Determine the [X, Y] coordinate at the center of the cell enclosing the given text.  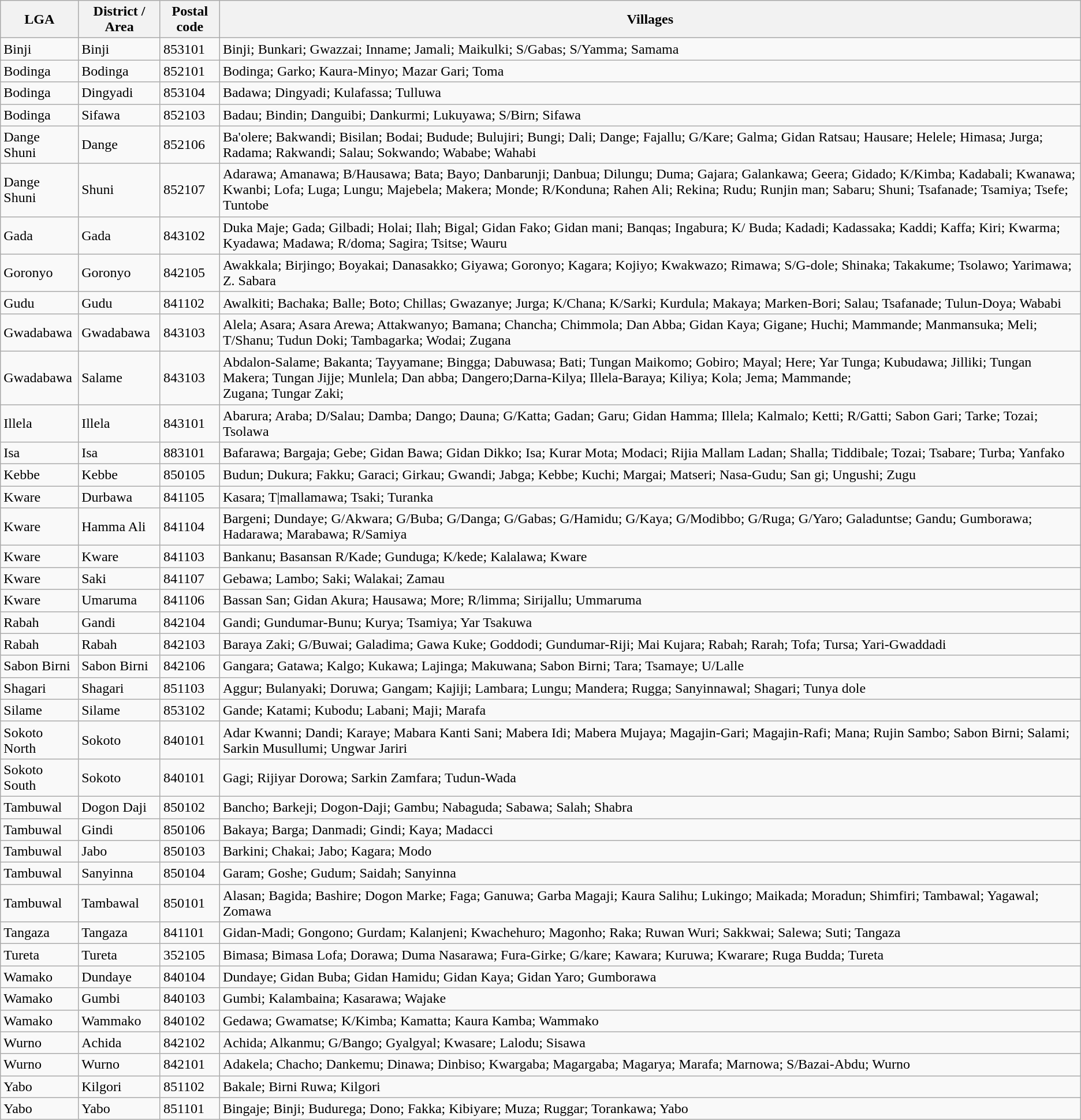
841101 [189, 933]
Saki [120, 578]
852101 [189, 71]
841104 [189, 527]
851103 [189, 688]
Gumbi; Kalambaina; Kasarawa; Wajake [650, 999]
840102 [189, 1021]
Durbawa [120, 497]
842105 [189, 272]
883101 [189, 453]
Awakkala; Birjingo; Boyakai; Danasakko; Giyawa; Goronyo; Kagara; Kojiyo; Kwakwazo; Rimawa; S/G-dole; Shinaka; Takakume; Tsolawo; Yarimawa; Z. Sabara [650, 272]
Sanyinna [120, 873]
Gangara; Gatawa; Kalgo; Kukawa; Lajinga; Makuwana; Sabon Birni; Tara; Tsamaye; U/Lalle [650, 666]
Shuni [120, 190]
Gidan-Madi; Gongono; Gurdam; Kalanjeni; Kwachehuro; Magonho; Raka; Ruwan Wuri; Sakkwai; Salewa; Suti; Tangaza [650, 933]
Adakela; Chacho; Dankemu; Dinawa; Dinbiso; Kwargaba; Magargaba; Magarya; Marafa; Marnowa; S/Bazai-Abdu; Wurno [650, 1065]
842103 [189, 644]
Barkini; Chakai; Jabo; Kagara; Modo [650, 852]
Dundaye [120, 977]
841102 [189, 303]
Kasara; T|mallamawa; Tsaki; Turanka [650, 497]
852103 [189, 115]
Baraya Zaki; G/Buwai; Galadima; Gawa Kuke; Goddodi; Gundumar-Riji; Mai Kujara; Rabah; Rarah; Tofa; Tursa; Yari-Gwaddadi [650, 644]
Dange [120, 144]
Gumbi [120, 999]
Garam; Goshe; Gudum; Saidah; Sanyinna [650, 873]
Aggur; Bulanyaki; Doruwa; Gangam; Kajiji; Lambara; Lungu; Mandera; Rugga; Sanyinnawal; Shagari; Tunya dole [650, 688]
Bimasa; Bimasa Lofa; Dorawa; Duma Nasarawa; Fura-Girke; G/kare; Kawara; Kuruwa; Kwarare; Ruga Budda; Tureta [650, 955]
Sifawa [120, 115]
842102 [189, 1043]
853104 [189, 93]
Dogon Daji [120, 807]
Bankanu; Basansan R/Kade; Gunduga; K/kede; Kalalawa; Kware [650, 557]
852106 [189, 144]
Achida; Alkanmu; G/Bango; Gyalgyal; Kwasare; Lalodu; Sisawa [650, 1043]
Sokoto South [39, 777]
Budun; Dukura; Fakku; Garaci; Girkau; Gwandi; Jabga; Kebbe; Kuchi; Margai; Matseri; Nasa-Gudu; San gi; Ungushi; Zugu [650, 475]
Villages [650, 20]
Awalkiti; Bachaka; Balle; Boto; Chillas; Gwazanye; Jurga; K/Chana; K/Sarki; Kurdula; Makaya; Marken-Bori; Salau; Tsafanade; Tulun-Doya; Wababi [650, 303]
Postal code [189, 20]
841103 [189, 557]
Gebawa; Lambo; Saki; Walakai; Zamau [650, 578]
LGA [39, 20]
Gagi; Rijiyar Dorowa; Sarkin Zamfara; Tudun-Wada [650, 777]
Wammako [120, 1021]
850102 [189, 807]
850101 [189, 903]
851101 [189, 1108]
Tambawal [120, 903]
840103 [189, 999]
842101 [189, 1065]
Umaruma [120, 600]
Badawa; Dingyadi; Kulafassa; Tulluwa [650, 93]
Dingyadi [120, 93]
Bakale; Birni Ruwa; Kilgori [650, 1087]
Gandi [120, 622]
Badau; Bindin; Danguibi; Dankurmi; Lukuyawa; S/Birn; Sifawa [650, 115]
843101 [189, 423]
Bassan San; Gidan Akura; Hausawa; More; R/limma; Sirijallu; Ummaruma [650, 600]
843102 [189, 236]
Bingaje; Binji; Budurega; Dono; Fakka; Kibiyare; Muza; Ruggar; Torankawa; Yabo [650, 1108]
852107 [189, 190]
Hamma Ali [120, 527]
850103 [189, 852]
Kilgori [120, 1087]
Achida [120, 1043]
Bancho; Barkeji; Dogon-Daji; Gambu; Nabaguda; Sabawa; Salah; Shabra [650, 807]
850105 [189, 475]
Gindi [120, 830]
Gedawa; Gwamatse; K/Kimba; Kamatta; Kaura Kamba; Wammako [650, 1021]
842106 [189, 666]
Abarura; Araba; D/Salau; Damba; Dango; Dauna; G/Katta; Gadan; Garu; Gidan Hamma; Illela; Kalmalo; Ketti; R/Gatti; Sabon Gari; Tarke; Tozai; Tsolawa [650, 423]
Gande; Katami; Kubodu; Labani; Maji; Marafa [650, 710]
841106 [189, 600]
Bakaya; Barga; Danmadi; Gindi; Kaya; Madacci [650, 830]
Salame [120, 378]
Bafarawa; Bargaja; Gebe; Gidan Bawa; Gidan Dikko; Isa; Kurar Mota; Modaci; Rijia Mallam Ladan; Shalla; Tiddibale; Tozai; Tsabare; Turba; Yanfako [650, 453]
841105 [189, 497]
851102 [189, 1087]
Bodinga; Garko; Kaura-Minyo; Mazar Gari; Toma [650, 71]
841107 [189, 578]
Dundaye; Gidan Buba; Gidan Hamidu; Gidan Kaya; Gidan Yaro; Gumborawa [650, 977]
Gandi; Gundumar-Bunu; Kurya; Tsamiya; Yar Tsakuwa [650, 622]
842104 [189, 622]
Jabo [120, 852]
850104 [189, 873]
853102 [189, 710]
850106 [189, 830]
Alasan; Bagida; Bashire; Dogon Marke; Faga; Ganuwa; Garba Magaji; Kaura Salihu; Lukingo; Maikada; Moradun; Shimfiri; Tambawal; Yagawal; Zomawa [650, 903]
Sokoto North [39, 740]
352105 [189, 955]
853101 [189, 49]
840104 [189, 977]
Binji; Bunkari; Gwazzai; Inname; Jamali; Maikulki; S/Gabas; S/Yamma; Samama [650, 49]
District / Area [120, 20]
